Extract the (x, y) coordinate from the center of the cell holding the provided text.  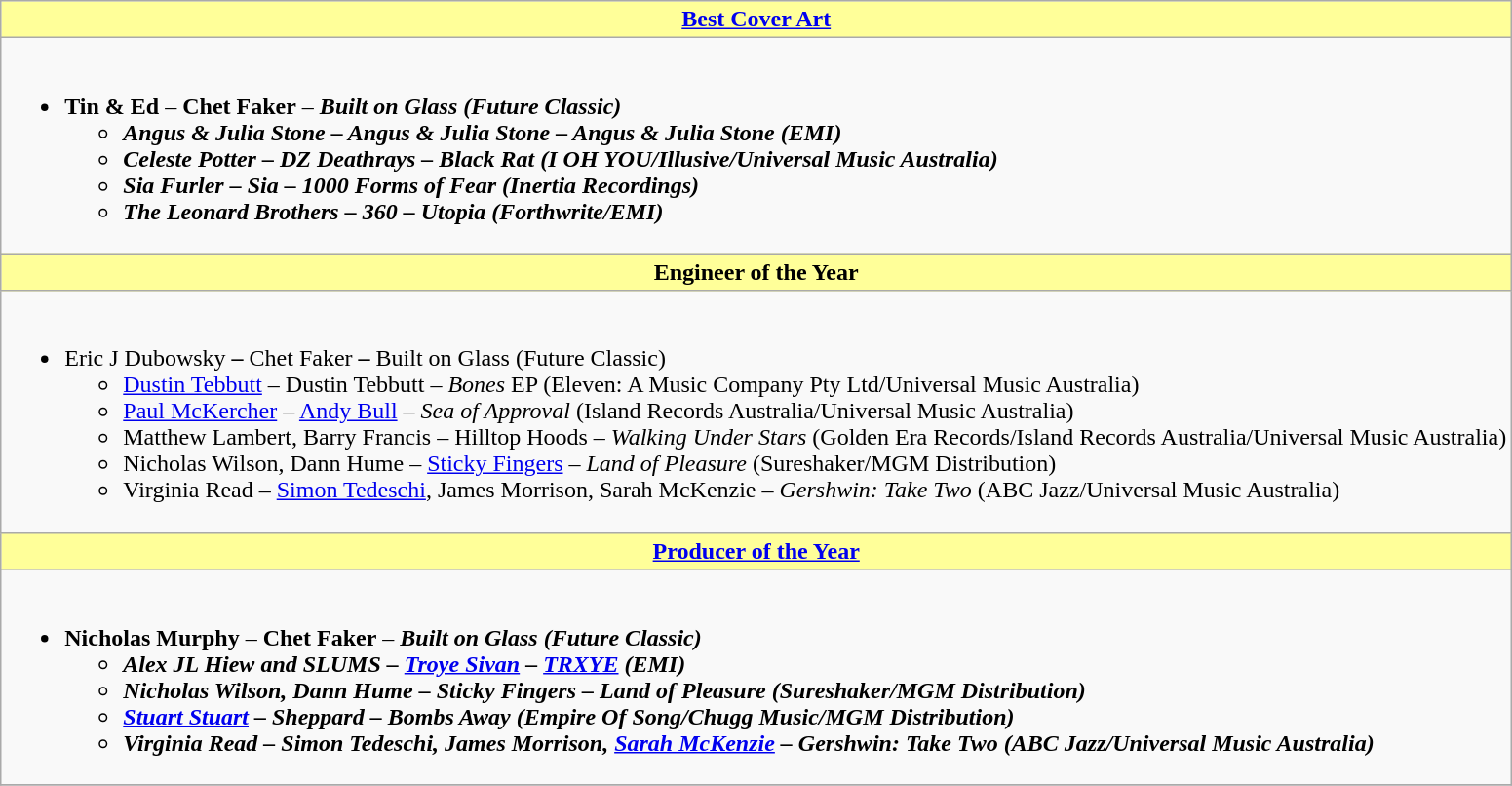
Engineer of the Year (756, 272)
Best Cover Art (756, 20)
Producer of the Year (756, 551)
